Detect which cell encompasses the target text, then output its [x, y] center coordinate. 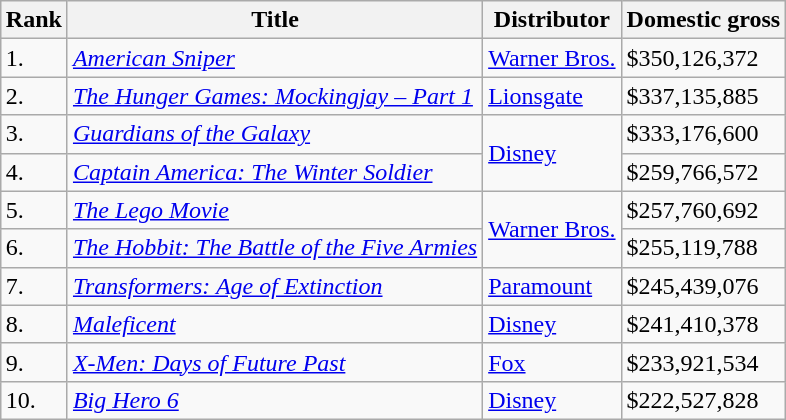
3. [34, 134]
8. [34, 324]
American Sniper [274, 58]
Transformers: Age of Extinction [274, 286]
$257,760,692 [704, 210]
5. [34, 210]
9. [34, 362]
Fox [552, 362]
6. [34, 248]
2. [34, 96]
X-Men: Days of Future Past [274, 362]
1. [34, 58]
$259,766,572 [704, 172]
$333,176,600 [704, 134]
Lionsgate [552, 96]
The Lego Movie [274, 210]
Paramount [552, 286]
$233,921,534 [704, 362]
$245,439,076 [704, 286]
Distributor [552, 20]
The Hobbit: The Battle of the Five Armies [274, 248]
The Hunger Games: Mockingjay – Part 1 [274, 96]
Domestic gross [704, 20]
Guardians of the Galaxy [274, 134]
$222,527,828 [704, 400]
$337,135,885 [704, 96]
Title [274, 20]
10. [34, 400]
4. [34, 172]
$241,410,378 [704, 324]
$350,126,372 [704, 58]
Captain America: The Winter Soldier [274, 172]
Big Hero 6 [274, 400]
Maleficent [274, 324]
7. [34, 286]
Rank [34, 20]
$255,119,788 [704, 248]
